Identify which cell holds the provided text, then report its [X, Y] central coordinate. 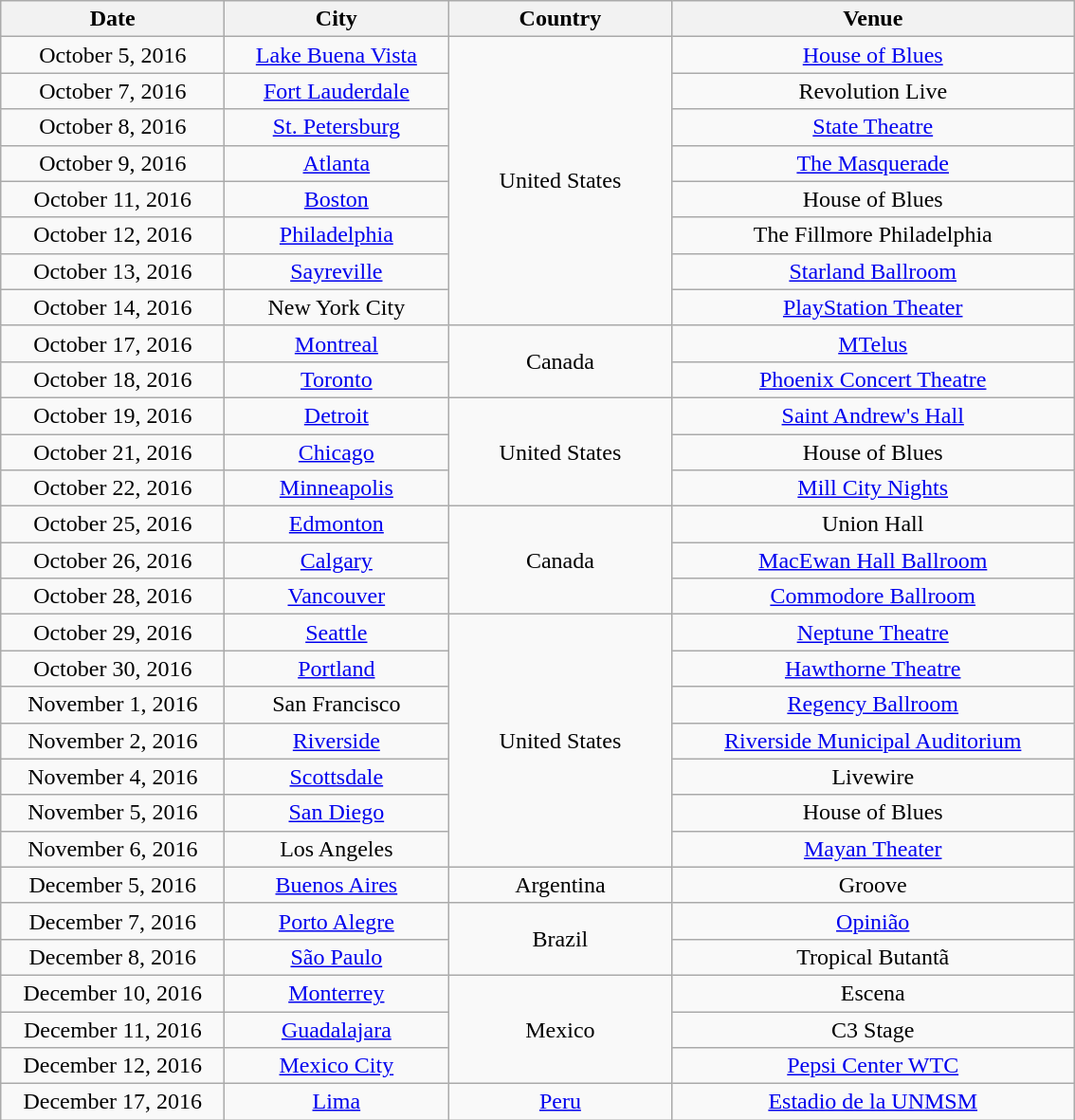
Calgary [337, 560]
Hawthorne Theatre [873, 669]
October 18, 2016 [113, 379]
October 7, 2016 [113, 91]
State Theatre [873, 127]
October 17, 2016 [113, 343]
December 7, 2016 [113, 921]
November 2, 2016 [113, 741]
November 4, 2016 [113, 777]
October 11, 2016 [113, 199]
Escena [873, 993]
October 8, 2016 [113, 127]
San Diego [337, 813]
Boston [337, 199]
November 6, 2016 [113, 849]
Portland [337, 669]
Commodore Ballroom [873, 597]
Groove [873, 885]
October 21, 2016 [113, 452]
October 28, 2016 [113, 597]
New York City [337, 307]
October 22, 2016 [113, 488]
Mayan Theater [873, 849]
Detroit [337, 415]
December 12, 2016 [113, 1066]
Buenos Aires [337, 885]
October 25, 2016 [113, 524]
Lima [337, 1102]
Lake Buena Vista [337, 55]
Mexico [560, 1029]
October 29, 2016 [113, 633]
Pepsi Center WTC [873, 1066]
Minneapolis [337, 488]
Opinião [873, 921]
October 13, 2016 [113, 271]
Venue [873, 19]
Mexico City [337, 1066]
Seattle [337, 633]
Vancouver [337, 597]
December 8, 2016 [113, 957]
October 26, 2016 [113, 560]
October 19, 2016 [113, 415]
December 5, 2016 [113, 885]
October 30, 2016 [113, 669]
Toronto [337, 379]
Riverside Municipal Auditorium [873, 741]
Monterrey [337, 993]
Country [560, 19]
PlayStation Theater [873, 307]
Livewire [873, 777]
Fort Lauderdale [337, 91]
Sayreville [337, 271]
Argentina [560, 885]
November 1, 2016 [113, 705]
December 11, 2016 [113, 1029]
The Fillmore Philadelphia [873, 235]
Scottsdale [337, 777]
Guadalajara [337, 1029]
Peru [560, 1102]
Revolution Live [873, 91]
Montreal [337, 343]
Los Angeles [337, 849]
Regency Ballroom [873, 705]
Atlanta [337, 163]
MacEwan Hall Ballroom [873, 560]
Brazil [560, 939]
Starland Ballroom [873, 271]
Chicago [337, 452]
Philadelphia [337, 235]
October 5, 2016 [113, 55]
Saint Andrew's Hall [873, 415]
San Francisco [337, 705]
December 17, 2016 [113, 1102]
Union Hall [873, 524]
City [337, 19]
MTelus [873, 343]
October 12, 2016 [113, 235]
The Masquerade [873, 163]
Tropical Butantã [873, 957]
C3 Stage [873, 1029]
October 14, 2016 [113, 307]
Porto Alegre [337, 921]
Estadio de la UNMSM [873, 1102]
Mill City Nights [873, 488]
Date [113, 19]
Phoenix Concert Theatre [873, 379]
October 9, 2016 [113, 163]
São Paulo [337, 957]
Neptune Theatre [873, 633]
St. Petersburg [337, 127]
Edmonton [337, 524]
Riverside [337, 741]
December 10, 2016 [113, 993]
November 5, 2016 [113, 813]
